Output the (x, y) coordinate of the center of the cell containing the given text.  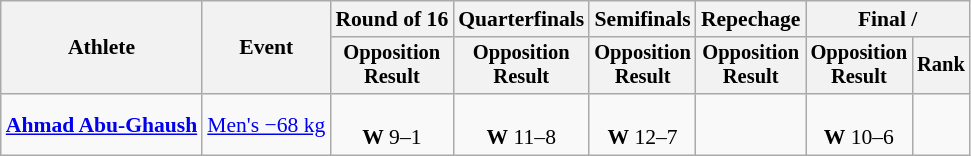
Event (266, 48)
Men's −68 kg (266, 124)
W 10–6 (860, 124)
Ahmad Abu-Ghaush (102, 124)
W 12–7 (642, 124)
Final / (888, 19)
Athlete (102, 48)
Repechage (751, 19)
Semifinals (642, 19)
W 9–1 (392, 124)
Rank (941, 66)
Quarterfinals (521, 19)
W 11–8 (521, 124)
Round of 16 (392, 19)
